Identify which cell holds the provided text, then report its (X, Y) central coordinate. 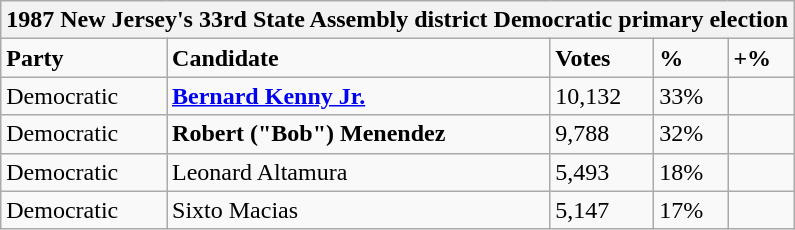
9,788 (602, 134)
Sixto Macias (358, 210)
Leonard Altamura (358, 172)
% (691, 58)
Candidate (358, 58)
Bernard Kenny Jr. (358, 96)
+% (761, 58)
10,132 (602, 96)
Party (84, 58)
5,147 (602, 210)
32% (691, 134)
18% (691, 172)
33% (691, 96)
Robert ("Bob") Menendez (358, 134)
1987 New Jersey's 33rd State Assembly district Democratic primary election (398, 20)
5,493 (602, 172)
17% (691, 210)
Votes (602, 58)
